Capture the cell that displays the provided text and extract its [x, y] central coordinate. 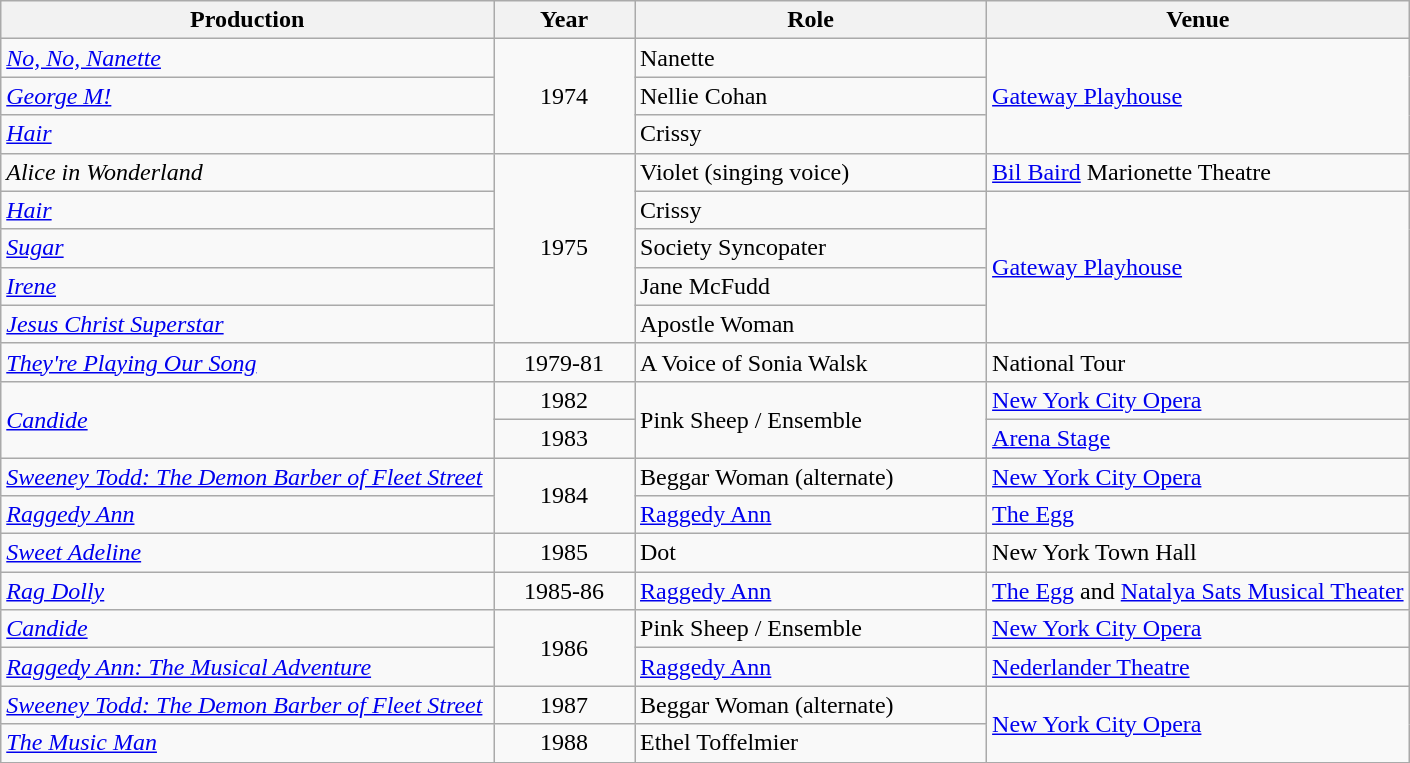
Alice in Wonderland [248, 172]
Rag Dolly [248, 591]
Year [564, 20]
1974 [564, 96]
National Tour [1198, 362]
The Egg [1198, 515]
Role [810, 20]
1988 [564, 743]
Nederlander Theatre [1198, 667]
Society Syncopater [810, 248]
Venue [1198, 20]
George M! [248, 96]
Dot [810, 553]
Ethel Toffelmier [810, 743]
1983 [564, 438]
1975 [564, 248]
Apostle Woman [810, 324]
Raggedy Ann: The Musical Adventure [248, 667]
Jane McFudd [810, 286]
1985-86 [564, 591]
Nellie Cohan [810, 96]
1986 [564, 648]
1984 [564, 496]
Violet (singing voice) [810, 172]
1982 [564, 400]
1985 [564, 553]
Arena Stage [1198, 438]
Nanette [810, 58]
Bil Baird Marionette Theatre [1198, 172]
They're Playing Our Song [248, 362]
The Egg and Natalya Sats Musical Theater [1198, 591]
Jesus Christ Superstar [248, 324]
Sweet Adeline [248, 553]
Production [248, 20]
No, No, Nanette [248, 58]
1987 [564, 705]
Sugar [248, 248]
1979-81 [564, 362]
New York Town Hall [1198, 553]
A Voice of Sonia Walsk [810, 362]
The Music Man [248, 743]
Irene [248, 286]
